Search for the cell housing the specified text and yield its [x, y] center coordinate. 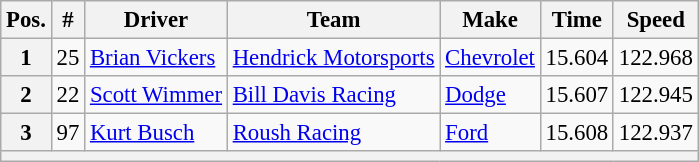
122.968 [656, 58]
Pos. [26, 20]
Brian Vickers [156, 58]
25 [68, 58]
122.945 [656, 95]
Dodge [490, 95]
Chevrolet [490, 58]
Make [490, 20]
Roush Racing [333, 133]
Team [333, 20]
Hendrick Motorsports [333, 58]
122.937 [656, 133]
Speed [656, 20]
15.608 [576, 133]
Scott Wimmer [156, 95]
22 [68, 95]
15.607 [576, 95]
Driver [156, 20]
Ford [490, 133]
Kurt Busch [156, 133]
# [68, 20]
1 [26, 58]
2 [26, 95]
15.604 [576, 58]
97 [68, 133]
3 [26, 133]
Time [576, 20]
Bill Davis Racing [333, 95]
